Determine the [x, y] coordinate at the center of the cell enclosing the given text.  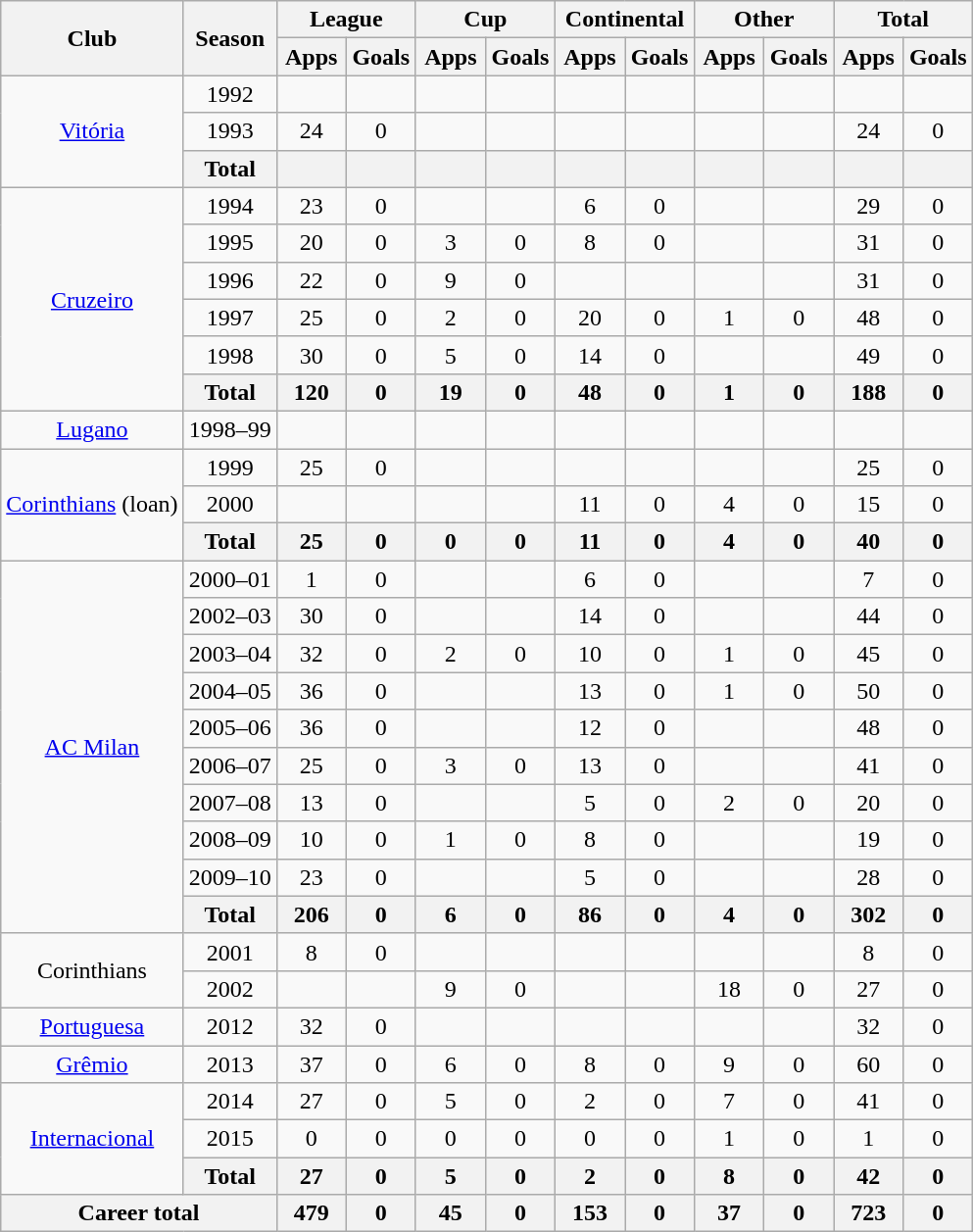
479 [312, 1213]
12 [590, 728]
1993 [229, 131]
49 [868, 355]
22 [312, 280]
723 [868, 1213]
Grêmio [92, 1063]
2003–04 [229, 654]
42 [868, 1176]
2014 [229, 1102]
1996 [229, 280]
120 [312, 392]
2013 [229, 1063]
50 [868, 691]
302 [868, 914]
2000–01 [229, 579]
2002 [229, 989]
2002–03 [229, 616]
Continental [624, 20]
2001 [229, 952]
2004–05 [229, 691]
Cup [485, 20]
1995 [229, 243]
1992 [229, 94]
2009–10 [229, 877]
Career total [139, 1213]
Other [764, 20]
206 [312, 914]
2006–07 [229, 765]
Portuguesa [92, 1026]
28 [868, 877]
Corinthians (loan) [92, 505]
2012 [229, 1026]
Vitória [92, 131]
Season [229, 38]
2008–09 [229, 840]
44 [868, 616]
18 [729, 989]
40 [868, 542]
Corinthians [92, 970]
29 [868, 206]
2015 [229, 1139]
153 [590, 1213]
1998–99 [229, 429]
1999 [229, 468]
Cruzeiro [92, 299]
2000 [229, 505]
League [346, 20]
2007–08 [229, 803]
60 [868, 1063]
Lugano [92, 429]
86 [590, 914]
1998 [229, 355]
Club [92, 38]
AC Milan [92, 747]
188 [868, 392]
2005–06 [229, 728]
15 [868, 505]
1997 [229, 318]
1994 [229, 206]
Internacional [92, 1139]
